Locate the cell with the specified text and output its (X, Y) center coordinate. 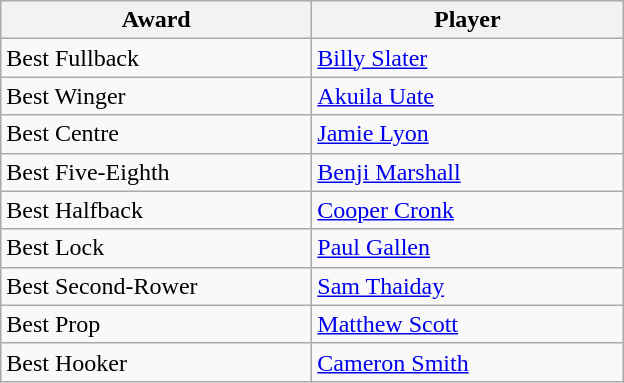
Billy Slater (468, 58)
Best Five-Eighth (156, 172)
Jamie Lyon (468, 134)
Player (468, 20)
Best Halfback (156, 210)
Sam Thaiday (468, 286)
Best Lock (156, 248)
Paul Gallen (468, 248)
Cameron Smith (468, 362)
Cooper Cronk (468, 210)
Best Second-Rower (156, 286)
Benji Marshall (468, 172)
Best Prop (156, 324)
Best Fullback (156, 58)
Best Hooker (156, 362)
Award (156, 20)
Akuila Uate (468, 96)
Best Centre (156, 134)
Matthew Scott (468, 324)
Best Winger (156, 96)
